Capture the cell that displays the provided text and extract its [X, Y] central coordinate. 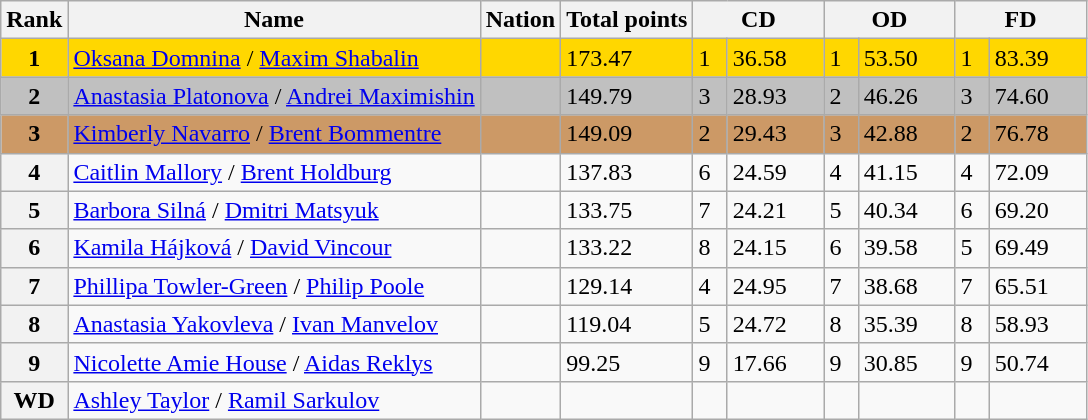
Barbora Silná / Dmitri Matsyuk [274, 210]
65.51 [1038, 286]
40.34 [906, 210]
53.50 [906, 58]
28.93 [776, 96]
35.39 [906, 324]
133.75 [627, 210]
Anastasia Yakovleva / Ivan Manvelov [274, 324]
OD [890, 20]
149.79 [627, 96]
Kamila Hájková / David Vincour [274, 248]
Rank [34, 20]
76.78 [1038, 134]
137.83 [627, 172]
58.93 [1038, 324]
FD [1020, 20]
133.22 [627, 248]
24.72 [776, 324]
99.25 [627, 362]
Name [274, 20]
46.26 [906, 96]
Anastasia Platonova / Andrei Maximishin [274, 96]
WD [34, 400]
Ashley Taylor / Ramil Sarkulov [274, 400]
42.88 [906, 134]
39.58 [906, 248]
41.15 [906, 172]
173.47 [627, 58]
69.49 [1038, 248]
Phillipa Towler-Green / Philip Poole [274, 286]
Oksana Domnina / Maxim Shabalin [274, 58]
119.04 [627, 324]
Total points [627, 20]
24.21 [776, 210]
30.85 [906, 362]
Nation [520, 20]
CD [758, 20]
24.15 [776, 248]
50.74 [1038, 362]
36.58 [776, 58]
Nicolette Amie House / Aidas Reklys [274, 362]
17.66 [776, 362]
24.95 [776, 286]
129.14 [627, 286]
Kimberly Navarro / Brent Bommentre [274, 134]
38.68 [906, 286]
Caitlin Mallory / Brent Holdburg [274, 172]
24.59 [776, 172]
29.43 [776, 134]
149.09 [627, 134]
83.39 [1038, 58]
74.60 [1038, 96]
72.09 [1038, 172]
69.20 [1038, 210]
